Locate the cell with the specified text and output its (X, Y) center coordinate. 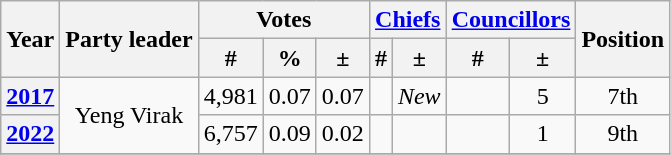
2022 (30, 134)
Councillors (511, 20)
Position (623, 39)
6,757 (230, 134)
1 (542, 134)
4,981 (230, 96)
7th (623, 96)
5 (542, 96)
0.02 (342, 134)
Yeng Virak (129, 115)
2017 (30, 96)
New (419, 96)
Year (30, 39)
Party leader (129, 39)
0.09 (290, 134)
Chiefs (408, 20)
% (290, 58)
Votes (284, 20)
9th (623, 134)
